Find where the given text appears and provide that cell's center as (X, Y) coordinate. 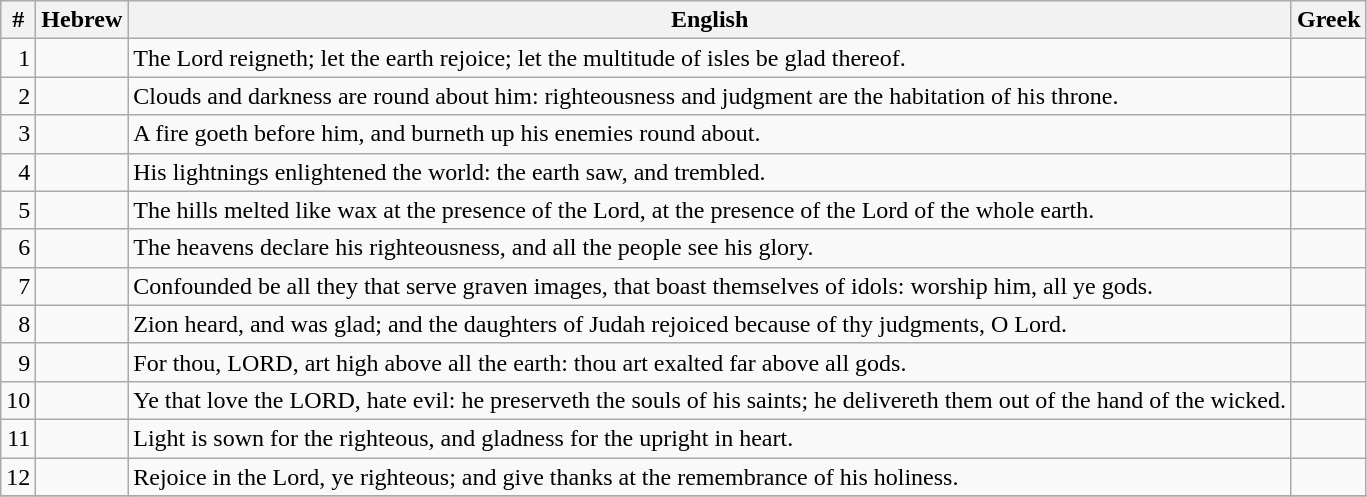
Light is sown for the righteous, and gladness for the upright in heart. (710, 438)
6 (18, 248)
3 (18, 134)
Clouds and darkness are round about him: righteousness and judgment are the habitation of his throne. (710, 96)
Zion heard, and was glad; and the daughters of Judah rejoiced because of thy judgments, O Lord. (710, 324)
Ye that love the LORD, hate evil: he preserveth the souls of his saints; he delivereth them out of the hand of the wicked. (710, 400)
10 (18, 400)
1 (18, 58)
Confounded be all they that serve graven images, that boast themselves of idols: worship him, all ye gods. (710, 286)
A fire goeth before him, and burneth up his enemies round about. (710, 134)
9 (18, 362)
7 (18, 286)
11 (18, 438)
5 (18, 210)
English (710, 20)
The Lord reigneth; let the earth rejoice; let the multitude of isles be glad thereof. (710, 58)
His lightnings enlightened the world: the earth saw, and trembled. (710, 172)
The hills melted like wax at the presence of the Lord, at the presence of the Lord of the whole earth. (710, 210)
Hebrew (82, 20)
2 (18, 96)
# (18, 20)
Greek (1328, 20)
For thou, LORD, art high above all the earth: thou art exalted far above all gods. (710, 362)
The heavens declare his righteousness, and all the people see his glory. (710, 248)
12 (18, 477)
8 (18, 324)
4 (18, 172)
Rejoice in the Lord, ye righteous; and give thanks at the remembrance of his holiness. (710, 477)
